Search for the cell housing the specified text and yield its [x, y] center coordinate. 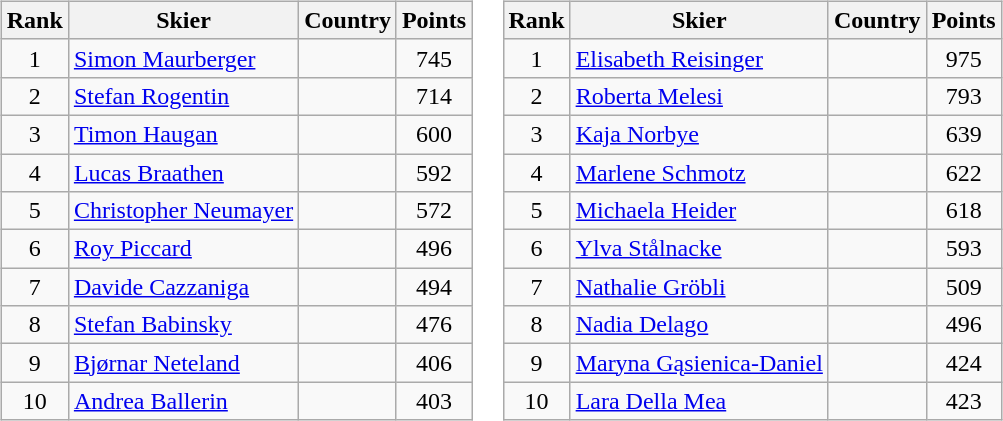
Marlene Schmotz [699, 173]
572 [434, 211]
618 [964, 211]
639 [964, 134]
406 [434, 363]
Lara Della Mea [699, 401]
476 [434, 325]
424 [964, 363]
509 [964, 287]
Andrea Ballerin [183, 401]
Davide Cazzaniga [183, 287]
Roy Piccard [183, 249]
714 [434, 96]
Bjørnar Neteland [183, 363]
Simon Maurberger [183, 58]
793 [964, 96]
622 [964, 173]
494 [434, 287]
592 [434, 173]
Kaja Norbye [699, 134]
Timon Haugan [183, 134]
Nathalie Gröbli [699, 287]
Stefan Rogentin [183, 96]
593 [964, 249]
Elisabeth Reisinger [699, 58]
745 [434, 58]
Christopher Neumayer [183, 211]
Maryna Gąsienica-Daniel [699, 363]
Lucas Braathen [183, 173]
600 [434, 134]
403 [434, 401]
423 [964, 401]
Stefan Babinsky [183, 325]
Michaela Heider [699, 211]
975 [964, 58]
Ylva Stålnacke [699, 249]
Nadia Delago [699, 325]
Roberta Melesi [699, 96]
